Search for the cell housing the specified text and yield its [X, Y] center coordinate. 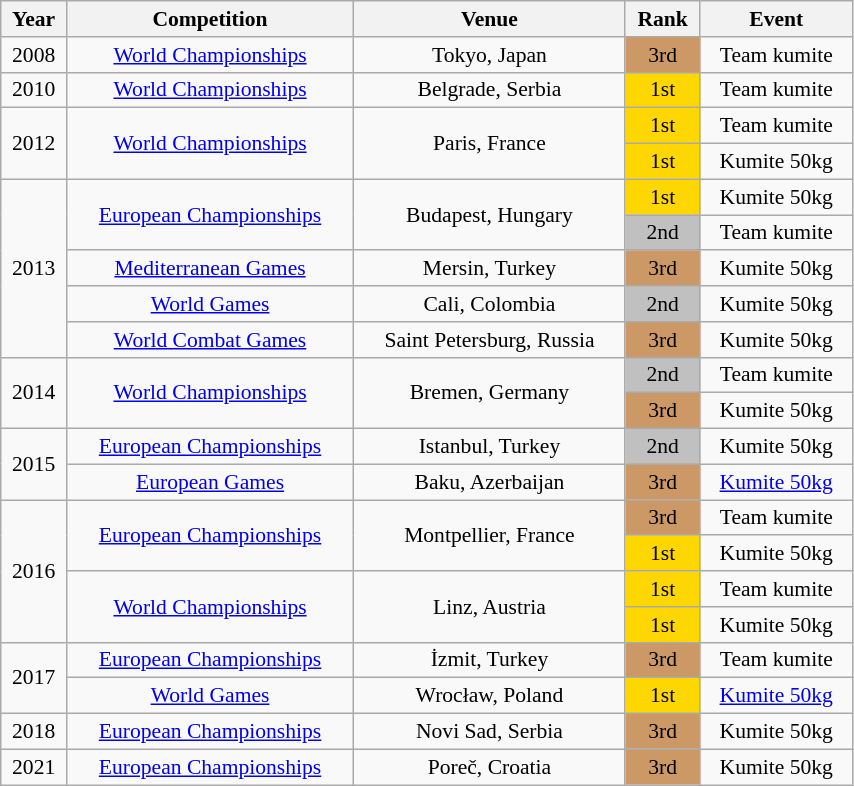
Event [776, 19]
Paris, France [490, 144]
Baku, Azerbaijan [490, 482]
Mersin, Turkey [490, 269]
Mediterranean Games [210, 269]
2015 [34, 464]
Cali, Colombia [490, 304]
2017 [34, 678]
2018 [34, 732]
2010 [34, 90]
Budapest, Hungary [490, 214]
Belgrade, Serbia [490, 90]
İzmit, Turkey [490, 660]
2014 [34, 392]
Linz, Austria [490, 606]
2021 [34, 767]
Competition [210, 19]
2013 [34, 268]
2016 [34, 571]
Novi Sad, Serbia [490, 732]
Wrocław, Poland [490, 696]
Montpellier, France [490, 536]
Year [34, 19]
Bremen, Germany [490, 392]
European Games [210, 482]
Poreč, Croatia [490, 767]
World Combat Games [210, 340]
Venue [490, 19]
2012 [34, 144]
Istanbul, Turkey [490, 447]
2008 [34, 55]
Tokyo, Japan [490, 55]
Saint Petersburg, Russia [490, 340]
Rank [662, 19]
